From the cell containing the given text, extract its center point as (X, Y) coordinate. 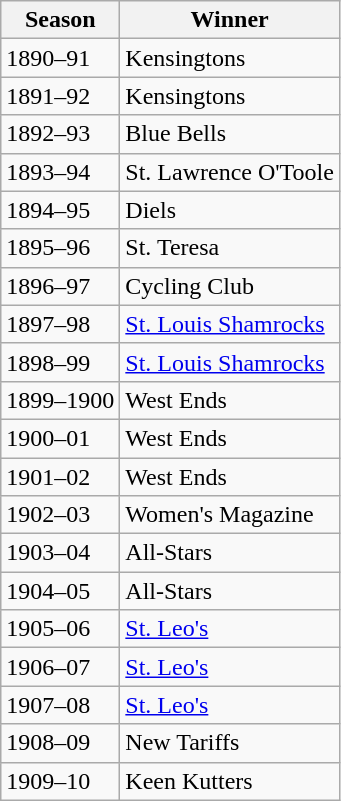
Winner (230, 20)
1894–95 (60, 210)
Cycling Club (230, 286)
Season (60, 20)
1899–1900 (60, 400)
1892–93 (60, 134)
1891–92 (60, 96)
1895–96 (60, 248)
1908–09 (60, 743)
1907–08 (60, 705)
1903–04 (60, 553)
Blue Bells (230, 134)
1901–02 (60, 477)
St. Teresa (230, 248)
1896–97 (60, 286)
1904–05 (60, 591)
Women's Magazine (230, 515)
Diels (230, 210)
1897–98 (60, 324)
Keen Kutters (230, 781)
1893–94 (60, 172)
1909–10 (60, 781)
1906–07 (60, 667)
1890–91 (60, 58)
St. Lawrence O'Toole (230, 172)
1902–03 (60, 515)
New Tariffs (230, 743)
1900–01 (60, 438)
1905–06 (60, 629)
1898–99 (60, 362)
